Scan for the cell matching the given text and deliver its [x, y] coordinate at center. 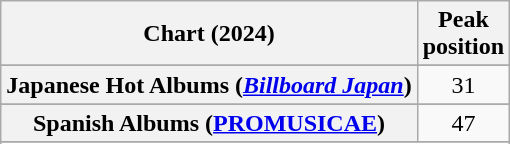
Chart (2024) [209, 34]
Spanish Albums (PROMUSICAE) [209, 123]
31 [463, 85]
Japanese Hot Albums (Billboard Japan) [209, 85]
47 [463, 123]
Peakposition [463, 34]
